Locate the cell with the specified text and output its [x, y] center coordinate. 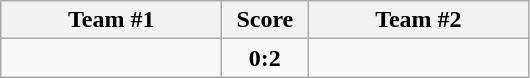
0:2 [265, 58]
Team #1 [112, 20]
Team #2 [418, 20]
Score [265, 20]
